Provide the (x, y) coordinate of the cell's center where the given text is located.  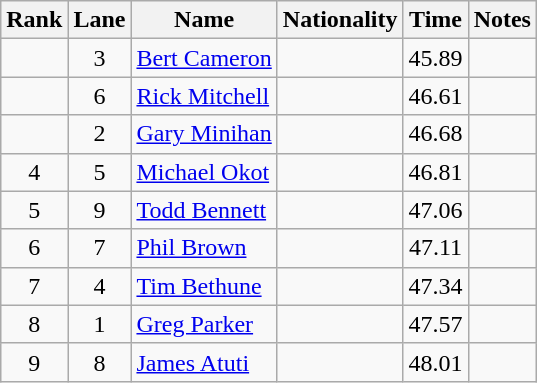
47.57 (436, 324)
45.89 (436, 58)
Todd Bennett (204, 210)
Greg Parker (204, 324)
Nationality (340, 20)
47.34 (436, 286)
Gary Minihan (204, 134)
46.61 (436, 96)
47.06 (436, 210)
1 (100, 324)
Phil Brown (204, 248)
3 (100, 58)
Lane (100, 20)
Bert Cameron (204, 58)
Rank (34, 20)
Time (436, 20)
46.81 (436, 172)
Notes (502, 20)
James Atuti (204, 362)
Name (204, 20)
47.11 (436, 248)
48.01 (436, 362)
2 (100, 134)
Rick Mitchell (204, 96)
46.68 (436, 134)
Michael Okot (204, 172)
Tim Bethune (204, 286)
